Search for the cell housing the specified text and yield its (X, Y) center coordinate. 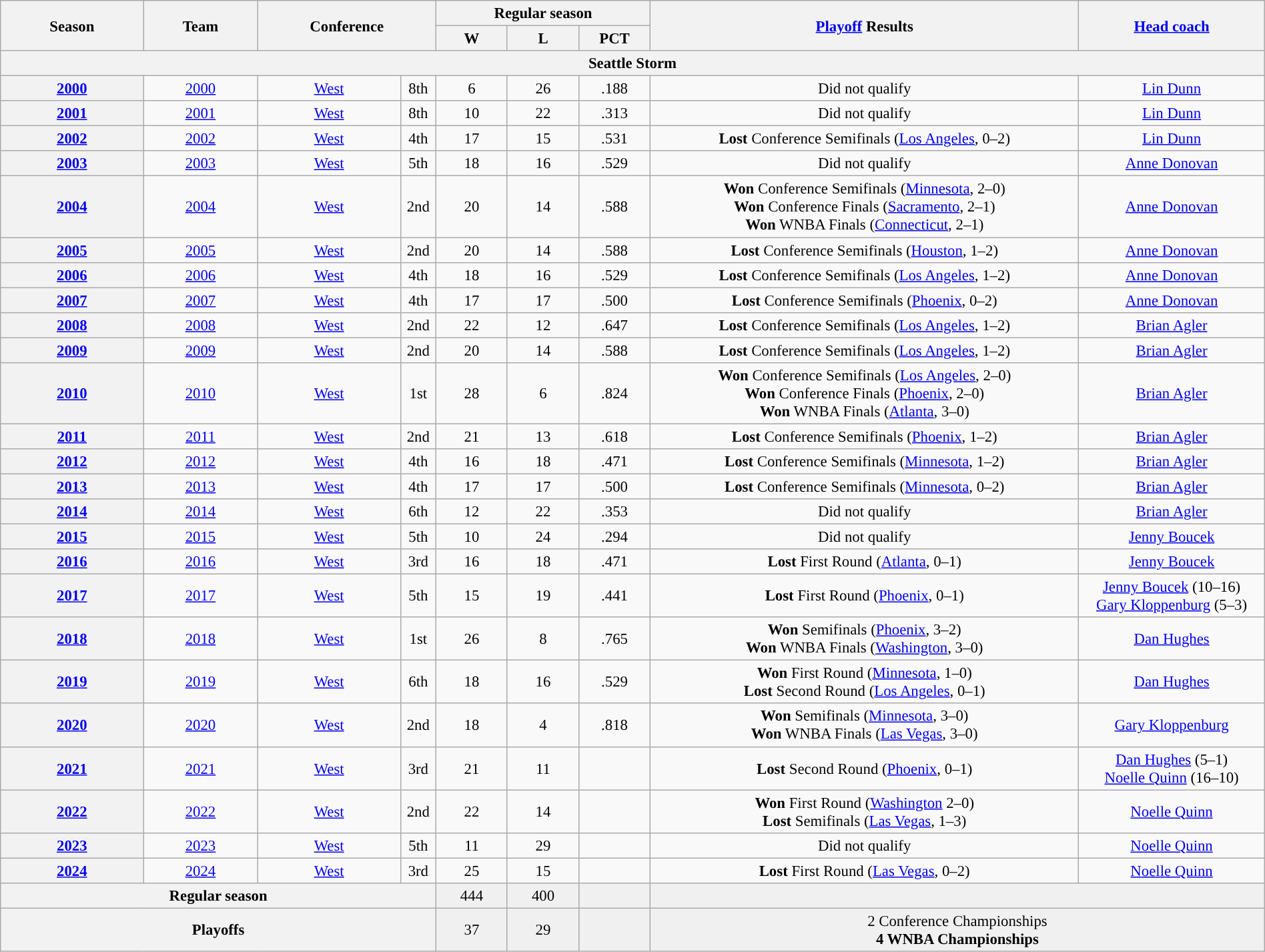
.441 (615, 596)
Lost Conference Semifinals (Minnesota, 0–2) (865, 486)
Season (72, 25)
Lost Conference Semifinals (Phoenix, 1–2) (865, 436)
Conference (347, 25)
13 (543, 436)
.618 (615, 436)
Lost Conference Semifinals (Los Angeles, 0–2) (865, 139)
Head coach (1172, 25)
Won Semifinals (Phoenix, 3–2) Won WNBA Finals (Washington, 3–0) (865, 639)
444 (471, 896)
.531 (615, 139)
Won Conference Semifinals (Minnesota, 2–0)Won Conference Finals (Sacramento, 2–1)Won WNBA Finals (Connecticut, 2–1) (865, 207)
.294 (615, 537)
Won Conference Semifinals (Los Angeles, 2–0)Won Conference Finals (Phoenix, 2–0)Won WNBA Finals (Atlanta, 3–0) (865, 394)
Won First Round (Washington 2–0)Lost Semifinals (Las Vegas, 1–3) (865, 811)
Dan Hughes (5–1)Noelle Quinn (16–10) (1172, 769)
Playoff Results (865, 25)
8 (543, 639)
2 Conference Championships4 WNBA Championships (958, 930)
Lost First Round (Phoenix, 0–1) (865, 596)
24 (543, 537)
PCT (615, 39)
Lost First Round (Atlanta, 0–1) (865, 562)
37 (471, 930)
Won Semifinals (Minnesota, 3–0) Won WNBA Finals (Las Vegas, 3–0) (865, 726)
Jenny Boucek (10–16)Gary Kloppenburg (5–3) (1172, 596)
.313 (615, 113)
.647 (615, 325)
Lost First Round (Las Vegas, 0–2) (865, 871)
Won First Round (Minnesota, 1–0)Lost Second Round (Los Angeles, 0–1) (865, 682)
19 (543, 596)
Lost Second Round (Phoenix, 0–1) (865, 769)
Lost Conference Semifinals (Minnesota, 1–2) (865, 462)
Playoffs (219, 930)
.818 (615, 726)
.765 (615, 639)
.824 (615, 394)
28 (471, 394)
25 (471, 871)
Lost Conference Semifinals (Phoenix, 0–2) (865, 300)
.188 (615, 89)
Lost Conference Semifinals (Houston, 1–2) (865, 250)
400 (543, 896)
.353 (615, 512)
4 (543, 726)
Team (200, 25)
Seattle Storm (632, 63)
L (543, 39)
Gary Kloppenburg (1172, 726)
W (471, 39)
